Return (X, Y) of the center of cell containing provided text 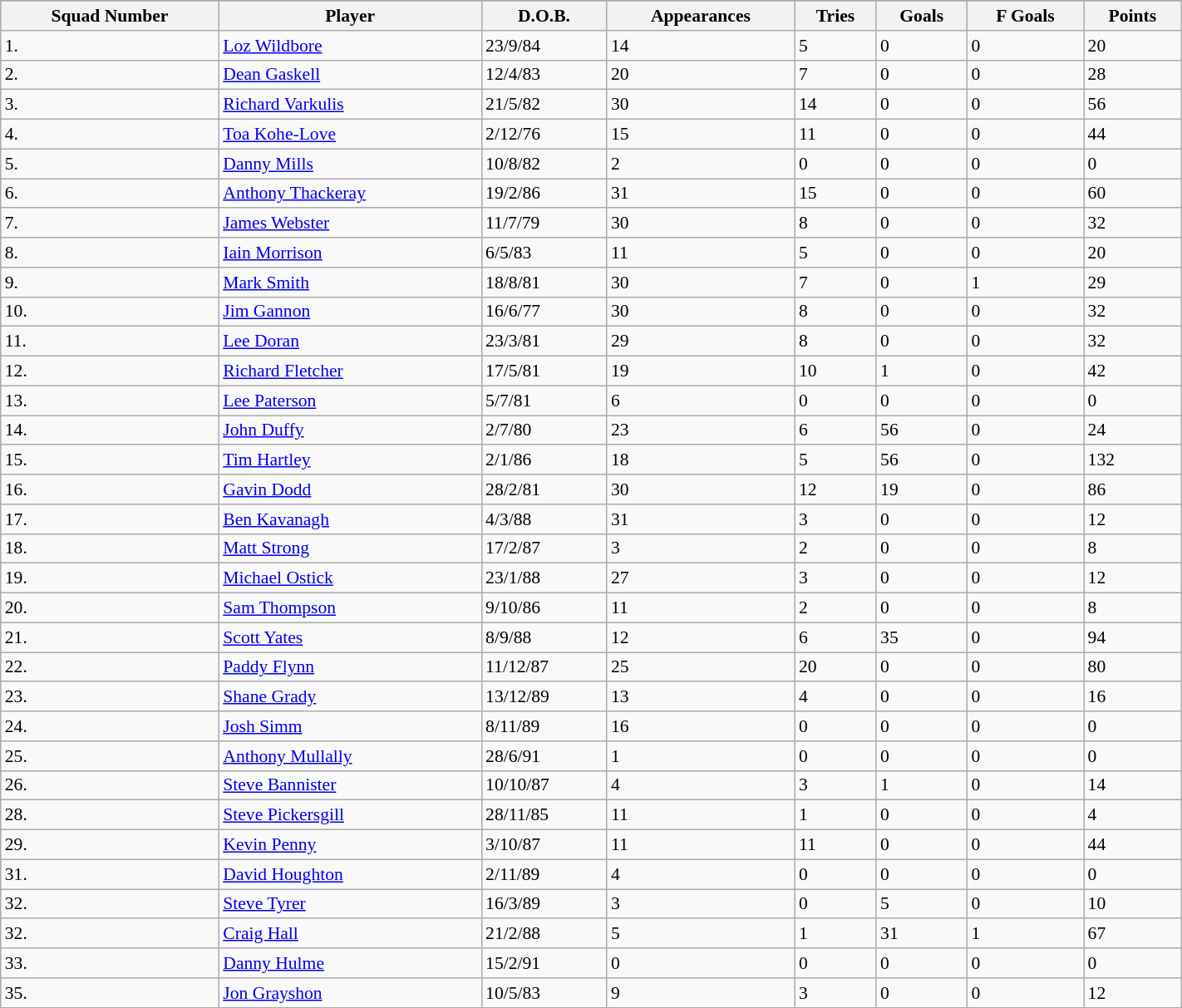
17/2/87 (544, 548)
18 (701, 460)
15. (110, 460)
10/8/82 (544, 164)
Appearances (701, 16)
11/7/79 (544, 224)
6. (110, 194)
7. (110, 224)
John Duffy (350, 430)
25 (701, 667)
F Goals (1025, 16)
Player (350, 16)
3/10/87 (544, 845)
6/5/83 (544, 253)
5/7/81 (544, 401)
17/5/81 (544, 371)
Squad Number (110, 16)
67 (1133, 934)
2/12/76 (544, 135)
9/10/86 (544, 608)
2. (110, 75)
28/11/85 (544, 815)
Ben Kavanagh (350, 519)
Goals (921, 16)
Danny Hulme (350, 963)
21/2/88 (544, 934)
Paddy Flynn (350, 667)
23. (110, 697)
Steve Pickersgill (350, 815)
18/8/81 (544, 283)
Sam Thompson (350, 608)
9. (110, 283)
Josh Simm (350, 726)
James Webster (350, 224)
8/9/88 (544, 637)
4/3/88 (544, 519)
Tim Hartley (350, 460)
Scott Yates (350, 637)
24. (110, 726)
28/6/91 (544, 756)
28. (110, 815)
10/5/83 (544, 993)
19/2/86 (544, 194)
29. (110, 845)
86 (1133, 489)
Points (1133, 16)
33. (110, 963)
2/1/86 (544, 460)
8/11/89 (544, 726)
23/1/88 (544, 578)
10/10/87 (544, 785)
15/2/91 (544, 963)
11/12/87 (544, 667)
42 (1133, 371)
Mark Smith (350, 283)
21. (110, 637)
13 (701, 697)
18. (110, 548)
22. (110, 667)
10. (110, 312)
27 (701, 578)
28 (1133, 75)
16/6/77 (544, 312)
19. (110, 578)
24 (1133, 430)
D.O.B. (544, 16)
Steve Bannister (350, 785)
Dean Gaskell (350, 75)
Lee Doran (350, 342)
25. (110, 756)
Lee Paterson (350, 401)
Toa Kohe-Love (350, 135)
28/2/81 (544, 489)
80 (1133, 667)
12. (110, 371)
Shane Grady (350, 697)
17. (110, 519)
Loz Wildbore (350, 46)
8. (110, 253)
Anthony Thackeray (350, 194)
132 (1133, 460)
94 (1133, 637)
20. (110, 608)
16/3/89 (544, 904)
5. (110, 164)
Jon Grayshon (350, 993)
23/3/81 (544, 342)
23 (701, 430)
Matt Strong (350, 548)
Anthony Mullally (350, 756)
Craig Hall (350, 934)
Michael Ostick (350, 578)
Steve Tyrer (350, 904)
Danny Mills (350, 164)
13. (110, 401)
1. (110, 46)
Gavin Dodd (350, 489)
11. (110, 342)
26. (110, 785)
23/9/84 (544, 46)
Tries (835, 16)
David Houghton (350, 874)
16. (110, 489)
35 (921, 637)
Kevin Penny (350, 845)
2/7/80 (544, 430)
31. (110, 874)
Jim Gannon (350, 312)
4. (110, 135)
Iain Morrison (350, 253)
13/12/89 (544, 697)
2/11/89 (544, 874)
14. (110, 430)
9 (701, 993)
35. (110, 993)
3. (110, 105)
60 (1133, 194)
12/4/83 (544, 75)
21/5/82 (544, 105)
Richard Varkulis (350, 105)
Richard Fletcher (350, 371)
